Find where the given text appears and provide that cell's center as [x, y] coordinate. 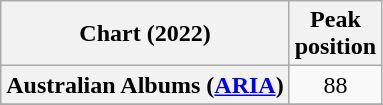
Chart (2022) [145, 34]
Australian Albums (ARIA) [145, 85]
Peakposition [335, 34]
88 [335, 85]
